From the cell containing the given text, extract its center point as (X, Y) coordinate. 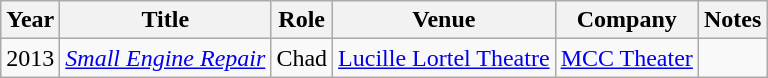
2013 (30, 58)
Year (30, 20)
Company (626, 20)
Chad (302, 58)
Small Engine Repair (166, 58)
Venue (444, 20)
Title (166, 20)
MCC Theater (626, 58)
Notes (732, 20)
Role (302, 20)
Lucille Lortel Theatre (444, 58)
